Determine the (X, Y) coordinate at the center of the cell enclosing the given text.  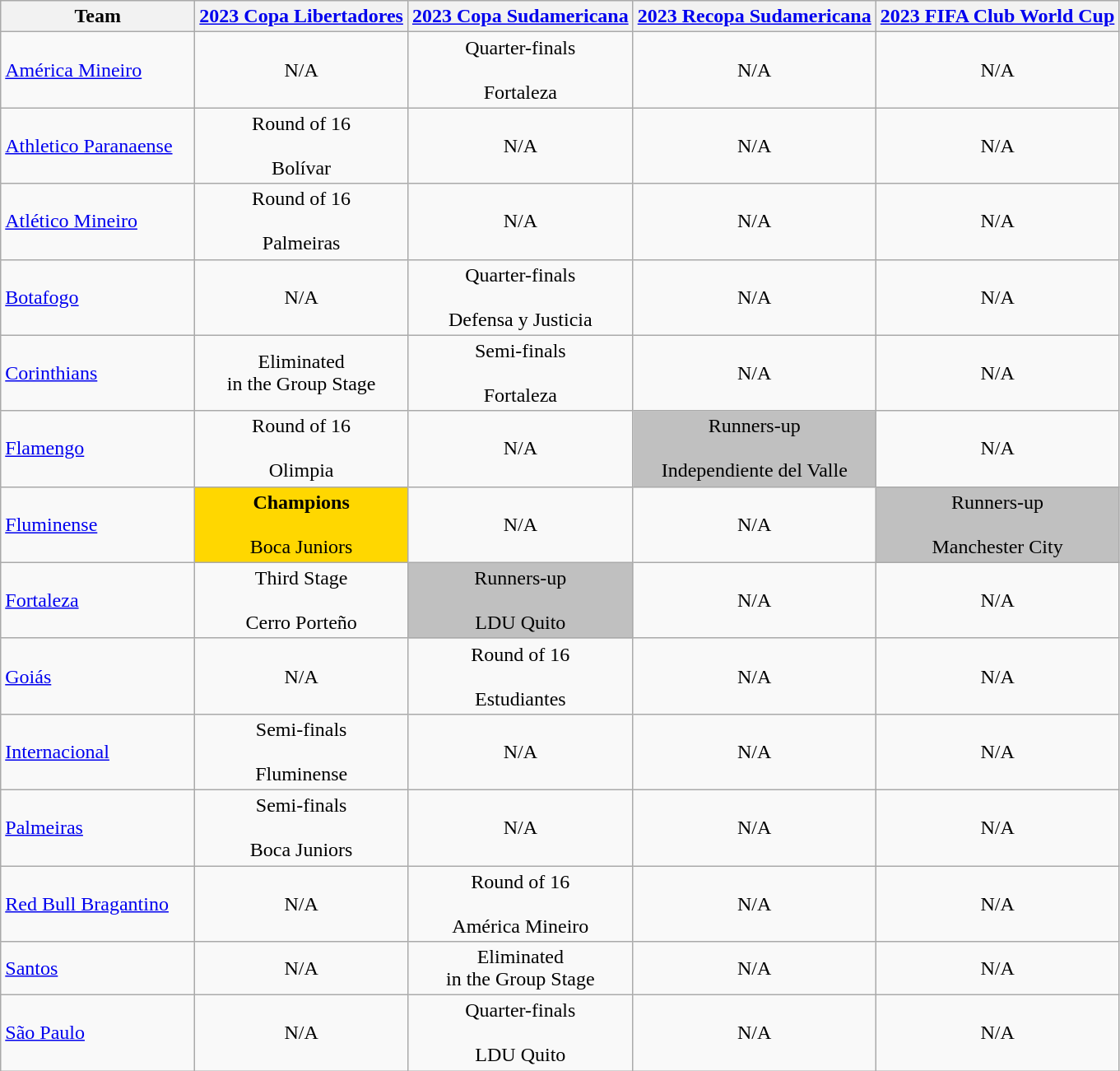
Semi-finals Fortaleza (520, 373)
Quarter-finals LDU Quito (520, 1033)
Semi-finals Boca Juniors (301, 827)
Round of 16 América Mineiro (520, 904)
2023 FIFA Club World Cup (997, 16)
Fortaleza (98, 600)
São Paulo (98, 1033)
Quarter-finals Defensa y Justicia (520, 297)
Runners-up Independiente del Valle (754, 449)
Internacional (98, 752)
Goiás (98, 676)
Semi-finals Fluminense (301, 752)
Atlético Mineiro (98, 221)
Runners-up Manchester City (997, 524)
Fluminense (98, 524)
Round of 16 Palmeiras (301, 221)
América Mineiro (98, 70)
Santos (98, 968)
Quarter-finals Fortaleza (520, 70)
Athletico Paranaense (98, 146)
Flamengo (98, 449)
Palmeiras (98, 827)
Botafogo (98, 297)
Champions Boca Juniors (301, 524)
Red Bull Bragantino (98, 904)
Round of 16 Bolívar (301, 146)
2023 Copa Sudamericana (520, 16)
Corinthians (98, 373)
Third Stage Cerro Porteño (301, 600)
2023 Copa Libertadores (301, 16)
2023 Recopa Sudamericana (754, 16)
Team (98, 16)
Round of 16 Olimpia (301, 449)
Round of 16 Estudiantes (520, 676)
Runners-up LDU Quito (520, 600)
